Output the [X, Y] coordinate of the center of the cell containing the given text.  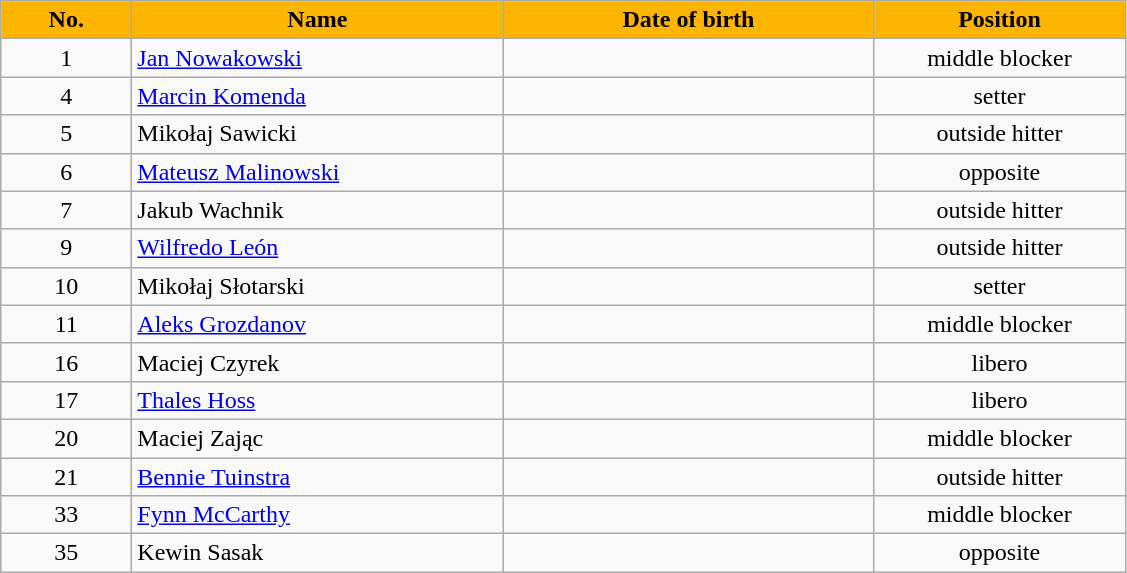
17 [66, 400]
Marcin Komenda [318, 96]
Maciej Czyrek [318, 362]
4 [66, 96]
21 [66, 477]
33 [66, 515]
Fynn McCarthy [318, 515]
Date of birth [688, 20]
Mateusz Malinowski [318, 172]
35 [66, 553]
7 [66, 210]
Jan Nowakowski [318, 58]
11 [66, 324]
5 [66, 134]
20 [66, 438]
Thales Hoss [318, 400]
Position [1000, 20]
Bennie Tuinstra [318, 477]
10 [66, 286]
Jakub Wachnik [318, 210]
Mikołaj Sawicki [318, 134]
6 [66, 172]
No. [66, 20]
Maciej Zając [318, 438]
Wilfredo León [318, 248]
1 [66, 58]
Aleks Grozdanov [318, 324]
Name [318, 20]
Mikołaj Słotarski [318, 286]
9 [66, 248]
Kewin Sasak [318, 553]
16 [66, 362]
